For the text-containing cell, return its midpoint in (X, Y) coordinate format. 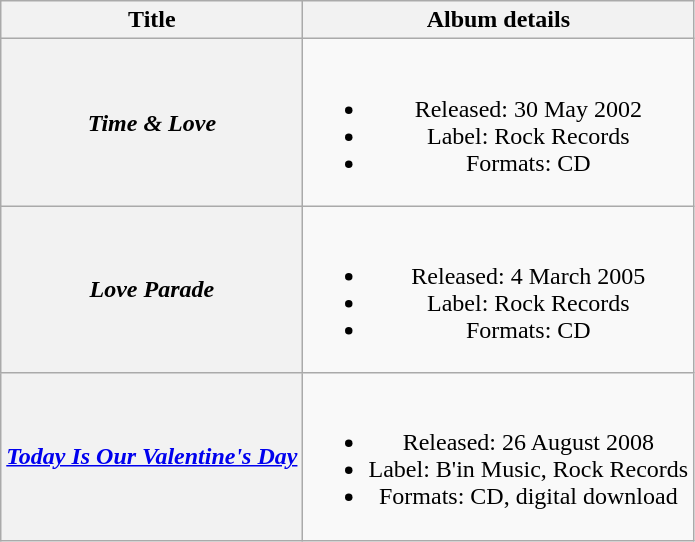
Released: 26 August 2008Label: B'in Music, Rock RecordsFormats: CD, digital download (498, 456)
Today Is Our Valentine's Day (152, 456)
Album details (498, 20)
Time & Love (152, 122)
Released: 30 May 2002Label: Rock RecordsFormats: CD (498, 122)
Love Parade (152, 290)
Released: 4 March 2005Label: Rock RecordsFormats: CD (498, 290)
Title (152, 20)
